Provide the [X, Y] coordinate of the cell's center where the given text is located.  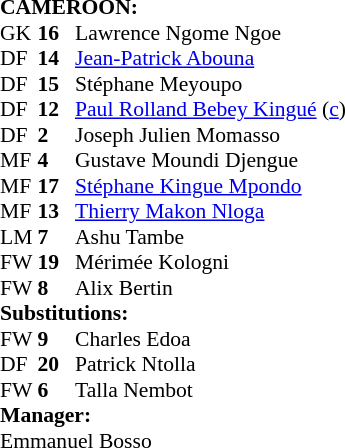
GK [19, 33]
7 [57, 237]
12 [57, 109]
LM [19, 237]
20 [57, 365]
16 [57, 33]
4 [57, 161]
8 [57, 288]
19 [57, 263]
6 [57, 390]
13 [57, 211]
17 [57, 186]
14 [57, 59]
2 [57, 135]
15 [57, 84]
9 [57, 339]
